Scan for the cell matching the given text and deliver its [X, Y] coordinate at center. 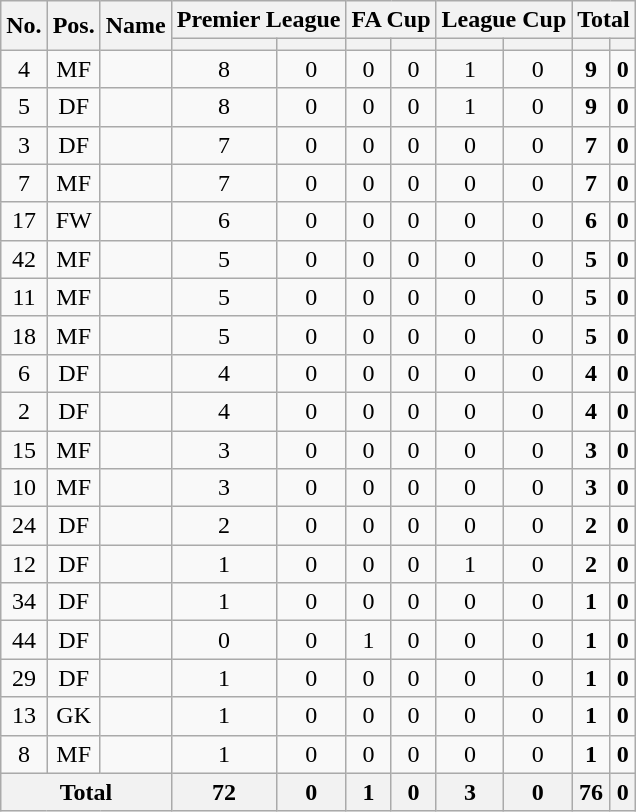
11 [24, 297]
24 [24, 526]
17 [24, 221]
Pos. [74, 26]
GK [74, 716]
18 [24, 335]
League Cup [504, 20]
Premier League [258, 20]
Name [136, 26]
72 [224, 792]
15 [24, 449]
44 [24, 640]
FA Cup [391, 20]
34 [24, 602]
13 [24, 716]
42 [24, 259]
10 [24, 488]
29 [24, 678]
No. [24, 26]
FW [74, 221]
76 [591, 792]
12 [24, 564]
